Extract the [x, y] coordinate from the center of the cell holding the provided text.  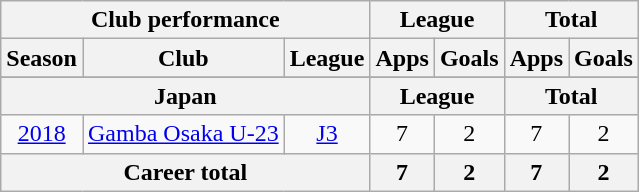
Season [42, 58]
Club performance [186, 20]
J3 [327, 134]
Gamba Osaka U-23 [183, 134]
Career total [186, 172]
Club [183, 58]
2018 [42, 134]
Japan [186, 96]
